Output the [X, Y] coordinate of the center of the cell containing the given text.  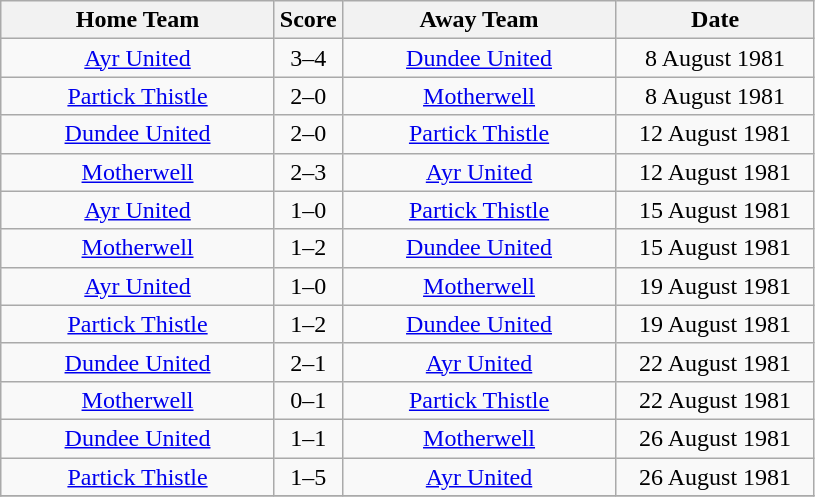
1–5 [308, 477]
2–3 [308, 172]
Home Team [138, 20]
2–1 [308, 362]
1–1 [308, 438]
3–4 [308, 58]
Date [716, 20]
Away Team [479, 20]
Score [308, 20]
0–1 [308, 400]
